Identify which cell holds the provided text, then report its (x, y) central coordinate. 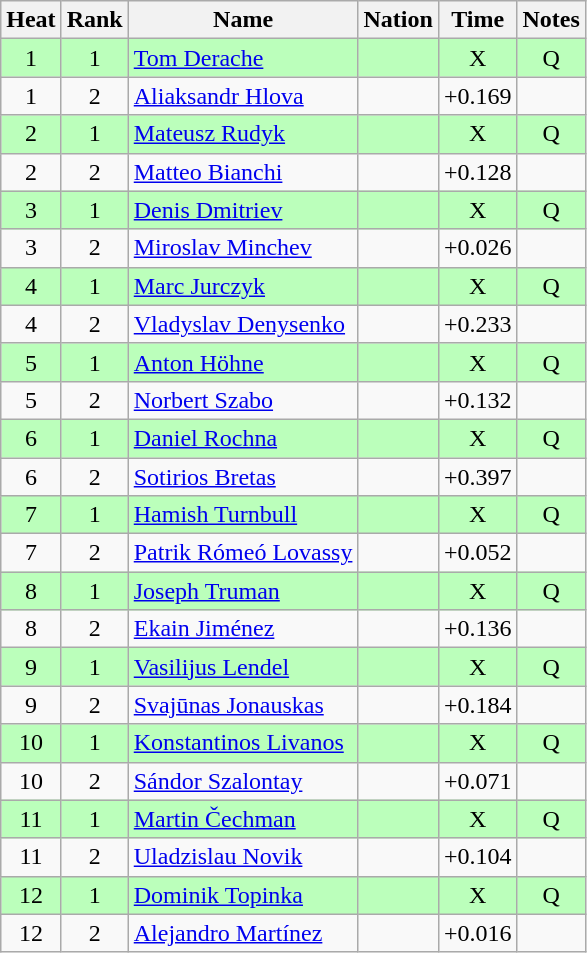
+0.104 (478, 857)
Sotirios Bretas (243, 477)
Vasilijus Lendel (243, 667)
Rank (94, 20)
+0.233 (478, 324)
Daniel Rochna (243, 438)
Dominik Topinka (243, 895)
+0.052 (478, 553)
Svajūnas Jonauskas (243, 705)
Mateusz Rudyk (243, 134)
Aliaksandr Hlova (243, 96)
Nation (398, 20)
Time (478, 20)
Patrik Rómeó Lovassy (243, 553)
+0.016 (478, 933)
Martin Čechman (243, 819)
+0.136 (478, 629)
+0.184 (478, 705)
Vladyslav Denysenko (243, 324)
+0.071 (478, 781)
+0.397 (478, 477)
Denis Dmitriev (243, 210)
Norbert Szabo (243, 400)
+0.128 (478, 172)
+0.169 (478, 96)
Sándor Szalontay (243, 781)
Heat (31, 20)
Uladzislau Novik (243, 857)
Miroslav Minchev (243, 248)
Ekain Jiménez (243, 629)
Hamish Turnbull (243, 515)
Alejandro Martínez (243, 933)
Name (243, 20)
Konstantinos Livanos (243, 743)
Tom Derache (243, 58)
Joseph Truman (243, 591)
Notes (551, 20)
+0.132 (478, 400)
+0.026 (478, 248)
Matteo Bianchi (243, 172)
Marc Jurczyk (243, 286)
Anton Höhne (243, 362)
